Search for the cell housing the specified text and yield its [X, Y] center coordinate. 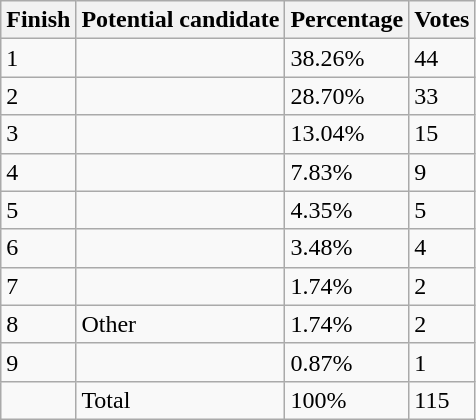
3 [38, 134]
Finish [38, 20]
44 [442, 58]
4.35% [347, 210]
115 [442, 400]
Total [180, 400]
33 [442, 96]
8 [38, 324]
3.48% [347, 248]
100% [347, 400]
Other [180, 324]
6 [38, 248]
0.87% [347, 362]
28.70% [347, 96]
7 [38, 286]
Votes [442, 20]
38.26% [347, 58]
15 [442, 134]
7.83% [347, 172]
13.04% [347, 134]
Percentage [347, 20]
Potential candidate [180, 20]
